Provide the (X, Y) coordinate of the cell's center where the given text is located.  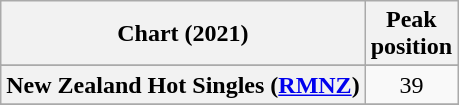
Chart (2021) (183, 34)
39 (411, 85)
New Zealand Hot Singles (RMNZ) (183, 85)
Peakposition (411, 34)
